Provide the (x, y) coordinate of the cell's center where the given text is located.  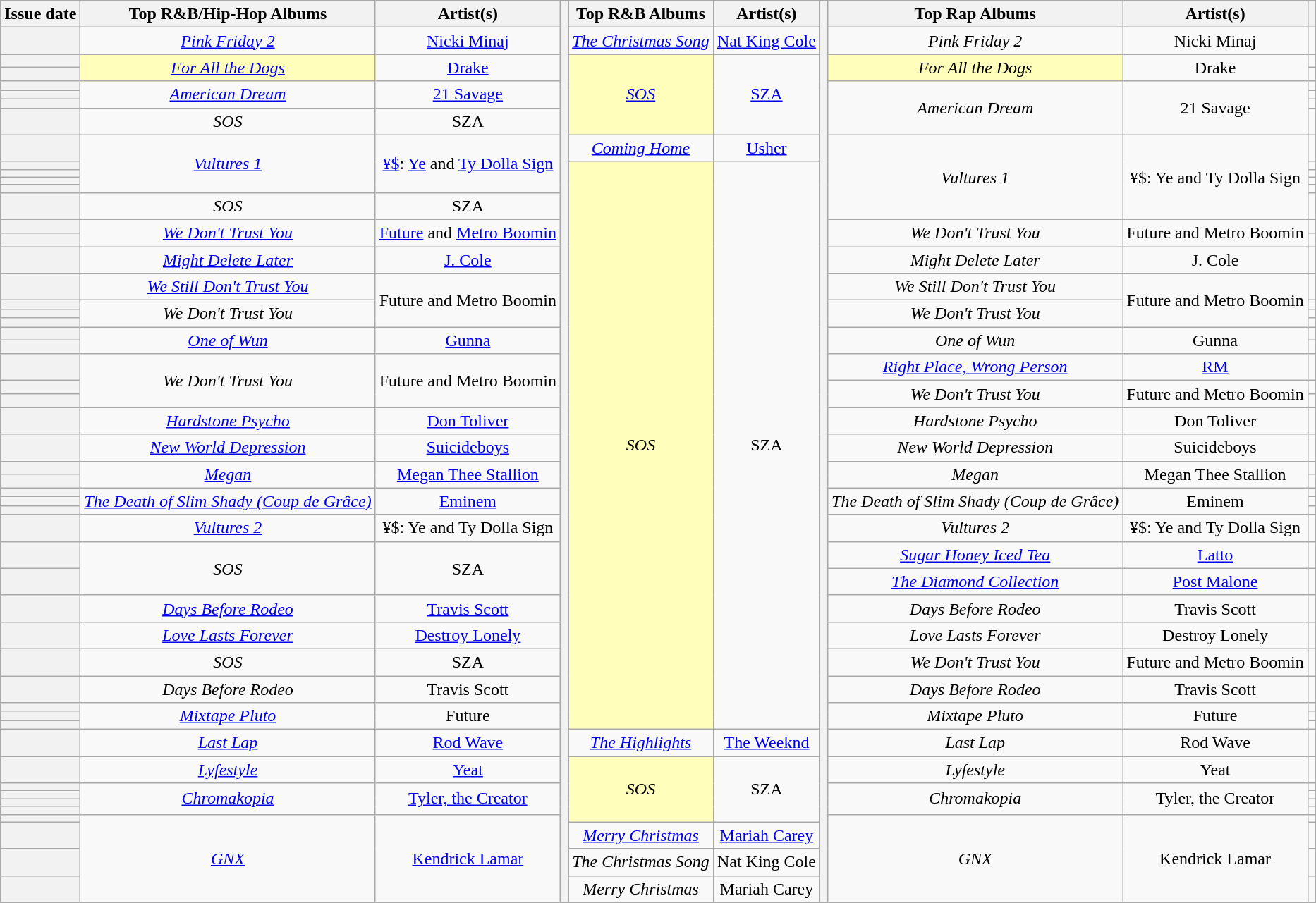
Top R&B/Hip-Hop Albums (228, 14)
Latto (1215, 555)
Top R&B Albums (641, 14)
The Diamond Collection (975, 582)
Usher (766, 148)
Sugar Honey Iced Tea (975, 555)
RM (1215, 367)
Coming Home (641, 148)
Top Rap Albums (975, 14)
Issue date (41, 14)
The Highlights (641, 743)
Right Place, Wrong Person (975, 367)
Post Malone (1215, 582)
The Weeknd (766, 743)
